Scan for the cell matching the given text and deliver its [X, Y] coordinate at center. 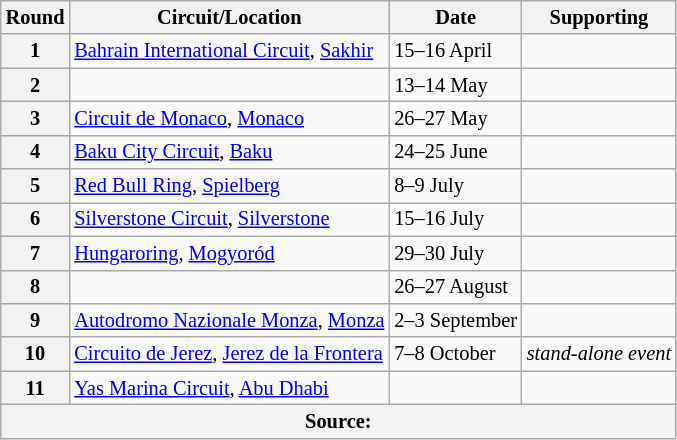
3 [36, 118]
Yas Marina Circuit, Abu Dhabi [229, 388]
Autodromo Nazionale Monza, Monza [229, 320]
29–30 July [456, 253]
Silverstone Circuit, Silverstone [229, 219]
8 [36, 287]
15–16 July [456, 219]
6 [36, 219]
7 [36, 253]
Bahrain International Circuit, Sakhir [229, 51]
13–14 May [456, 85]
26–27 May [456, 118]
Circuit de Monaco, Monaco [229, 118]
15–16 April [456, 51]
Baku City Circuit, Baku [229, 152]
stand-alone event [599, 354]
4 [36, 152]
10 [36, 354]
9 [36, 320]
5 [36, 186]
Source: [338, 421]
Round [36, 17]
2 [36, 85]
2–3 September [456, 320]
8–9 July [456, 186]
Hungaroring, Mogyoród [229, 253]
Circuito de Jerez, Jerez de la Frontera [229, 354]
Supporting [599, 17]
Date [456, 17]
26–27 August [456, 287]
Circuit/Location [229, 17]
11 [36, 388]
Red Bull Ring, Spielberg [229, 186]
1 [36, 51]
24–25 June [456, 152]
7–8 October [456, 354]
